Pinpoint the cell where the given text exists, returning its [X, Y] midpoint coordinate. 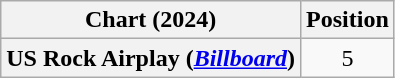
Chart (2024) [151, 20]
5 [348, 58]
US Rock Airplay (Billboard) [151, 58]
Position [348, 20]
